Search for the cell housing the specified text and yield its (x, y) center coordinate. 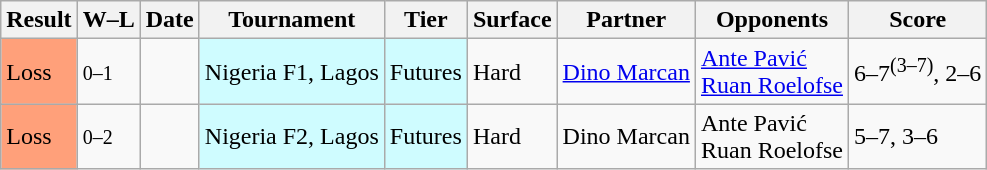
Score (917, 20)
Surface (512, 20)
6–7(3–7), 2–6 (917, 72)
Partner (626, 20)
Nigeria F1, Lagos (292, 72)
0–1 (108, 72)
W–L (108, 20)
Result (39, 20)
Tier (426, 20)
5–7, 3–6 (917, 136)
Opponents (772, 20)
Date (170, 20)
0–2 (108, 136)
Tournament (292, 20)
Nigeria F2, Lagos (292, 136)
